Extract the (x, y) coordinate from the center of the cell holding the provided text.  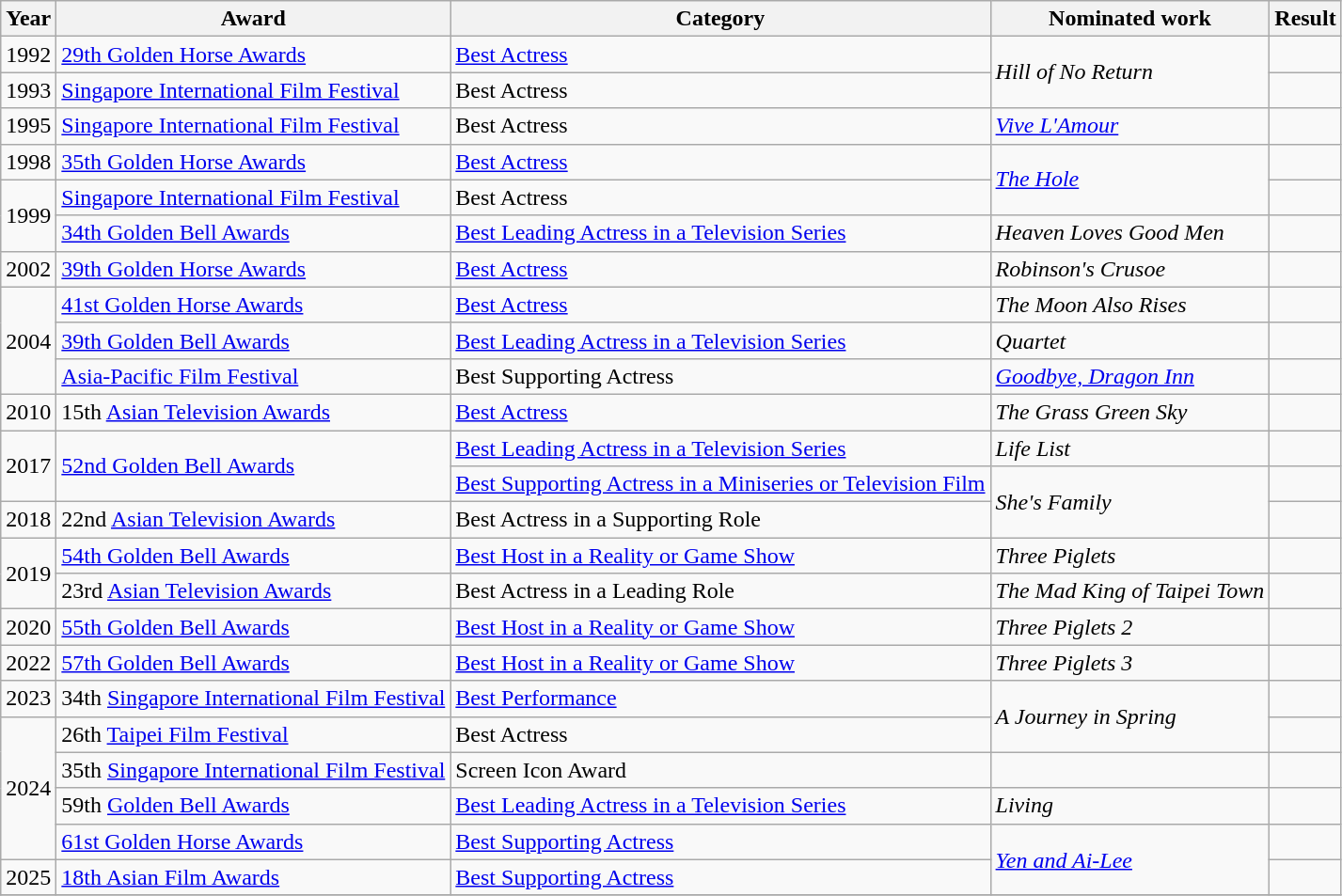
54th Golden Bell Awards (254, 556)
Result (1305, 19)
34th Golden Bell Awards (254, 233)
2002 (28, 269)
Best Performance (720, 699)
26th Taipei Film Festival (254, 734)
Asia-Pacific Film Festival (254, 376)
Year (28, 19)
Living (1130, 806)
22nd Asian Television Awards (254, 520)
Life List (1130, 448)
1993 (28, 90)
The Moon Also Rises (1130, 305)
A Journey in Spring (1130, 716)
35th Singapore International Film Festival (254, 770)
The Mad King of Taipei Town (1130, 591)
Best Supporting Actress in a Miniseries or Television Film (720, 484)
Category (720, 19)
2004 (28, 340)
2020 (28, 627)
Quartet (1130, 340)
41st Golden Horse Awards (254, 305)
Vive L'Amour (1130, 126)
59th Golden Bell Awards (254, 806)
39th Golden Bell Awards (254, 340)
23rd Asian Television Awards (254, 591)
2024 (28, 788)
34th Singapore International Film Festival (254, 699)
Hill of No Return (1130, 72)
Yen and Ai-Lee (1130, 859)
29th Golden Horse Awards (254, 55)
1999 (28, 215)
Award (254, 19)
39th Golden Horse Awards (254, 269)
Nominated work (1130, 19)
18th Asian Film Awards (254, 877)
35th Golden Horse Awards (254, 162)
2025 (28, 877)
2023 (28, 699)
Best Actress in a Leading Role (720, 591)
1995 (28, 126)
Three Piglets 3 (1130, 663)
She's Family (1130, 502)
15th Asian Television Awards (254, 412)
The Hole (1130, 180)
2017 (28, 466)
1998 (28, 162)
61st Golden Horse Awards (254, 841)
Goodbye, Dragon Inn (1130, 376)
Screen Icon Award (720, 770)
Heaven Loves Good Men (1130, 233)
55th Golden Bell Awards (254, 627)
Best Actress in a Supporting Role (720, 520)
The Grass Green Sky (1130, 412)
Robinson's Crusoe (1130, 269)
2018 (28, 520)
Three Piglets (1130, 556)
57th Golden Bell Awards (254, 663)
1992 (28, 55)
52nd Golden Bell Awards (254, 466)
2010 (28, 412)
2019 (28, 574)
2022 (28, 663)
Three Piglets 2 (1130, 627)
